Provide the [x, y] coordinate of the cell's center where the given text is located.  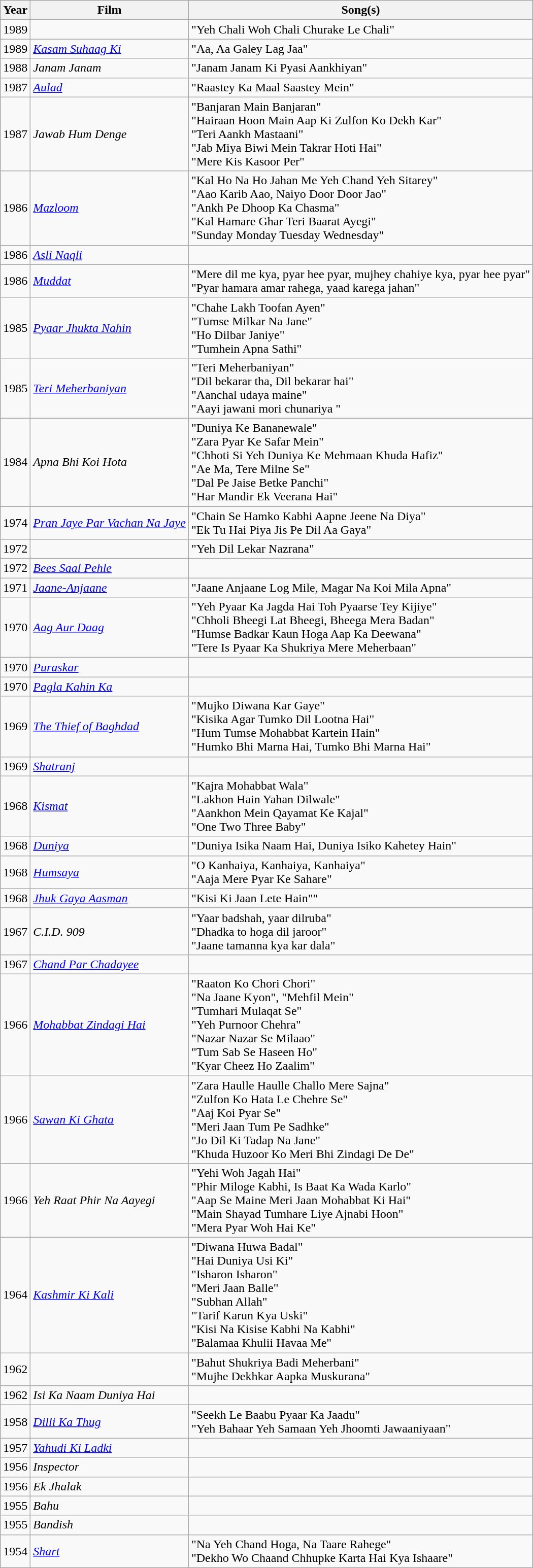
Janam Janam [110, 68]
1974 [15, 523]
Humsaya [110, 872]
Mazloom [110, 208]
"Kisi Ki Jaan Lete Hain"" [360, 898]
Yeh Raat Phir Na Aayegi [110, 1201]
Jhuk Gaya Aasman [110, 898]
Shart [110, 1551]
Year [15, 10]
Aulad [110, 87]
Pagla Kahin Ka [110, 687]
Dilli Ka Thug [110, 1422]
Sawan Ki Ghata [110, 1119]
Shatranj [110, 766]
1971 [15, 588]
"Raastey Ka Maal Saastey Mein" [360, 87]
"Bahut Shukriya Badi Meherbani" "Mujhe Dekhkar Aapka Muskurana" [360, 1369]
Puraskar [110, 667]
Film [110, 10]
Jaane-Anjaane [110, 588]
Kismat [110, 806]
Pran Jaye Par Vachan Na Jaye [110, 523]
Jawab Hum Denge [110, 134]
1958 [15, 1422]
Bees Saal Pehle [110, 568]
Isi Ka Naam Duniya Hai [110, 1395]
Yahudi Ki Ladki [110, 1448]
Kashmir Ki Kali [110, 1295]
1957 [15, 1448]
"Seekh Le Baabu Pyaar Ka Jaadu" "Yeh Bahaar Yeh Samaan Yeh Jhoomti Jawaaniyaan" [360, 1422]
1984 [15, 462]
"Chain Se Hamko Kabhi Aapne Jeene Na Diya" "Ek Tu Hai Piya Jis Pe Dil Aa Gaya" [360, 523]
"Mujko Diwana Kar Gaye" "Kisika Agar Tumko Dil Lootna Hai" "Hum Tumse Mohabbat Kartein Hain" "Humko Bhi Marna Hai, Tumko Bhi Marna Hai" [360, 727]
1954 [15, 1551]
Teri Meherbaniyan [110, 388]
1964 [15, 1295]
Ek Jhalak [110, 1486]
"Aa, Aa Galey Lag Jaa" [360, 49]
Bahu [110, 1506]
"O Kanhaiya, Kanhaiya, Kanhaiya" "Aaja Mere Pyar Ke Sahare" [360, 872]
Bandish [110, 1525]
Inspector [110, 1467]
The Thief of Baghdad [110, 727]
Duniya [110, 846]
Asli Naqli [110, 255]
Mohabbat Zindagi Hai [110, 1025]
"Teri Meherbaniyan" "Dil bekarar tha, Dil bekarar hai" "Aanchal udaya maine" "Aayi jawani mori chunariya " [360, 388]
"Mere dil me kya, pyar hee pyar, mujhey chahiye kya, pyar hee pyar" "Pyar hamara amar rahega, yaad karega jahan" [360, 281]
"Kajra Mohabbat Wala" "Lakhon Hain Yahan Dilwale" "Aankhon Mein Qayamat Ke Kajal" "One Two Three Baby" [360, 806]
"Chahe Lakh Toofan Ayen" "Tumse Milkar Na Jane" "Ho Dilbar Janiye" "Tumhein Apna Sathi" [360, 328]
"Yeh Dil Lekar Nazrana" [360, 549]
"Jaane Anjaane Log Mile, Magar Na Koi Mila Apna" [360, 588]
Kasam Suhaag Ki [110, 49]
Aag Aur Daag [110, 627]
Muddat [110, 281]
"Yaar badshah, yaar dilruba" "Dhadka to hoga dil jaroor" "Jaane tamanna kya kar dala" [360, 931]
Apna Bhi Koi Hota [110, 462]
"Duniya Isika Naam Hai, Duniya Isiko Kahetey Hain" [360, 846]
"Na Yeh Chand Hoga, Na Taare Rahege" "Dekho Wo Chaand Chhupke Karta Hai Kya Ishaare" [360, 1551]
Pyaar Jhukta Nahin [110, 328]
Song(s) [360, 10]
C.I.D. 909 [110, 931]
1988 [15, 68]
"Yeh Chali Woh Chali Churake Le Chali" [360, 29]
"Janam Janam Ki Pyasi Aankhiyan" [360, 68]
Chand Par Chadayee [110, 964]
